Locate the cell with the specified text and output its (X, Y) center coordinate. 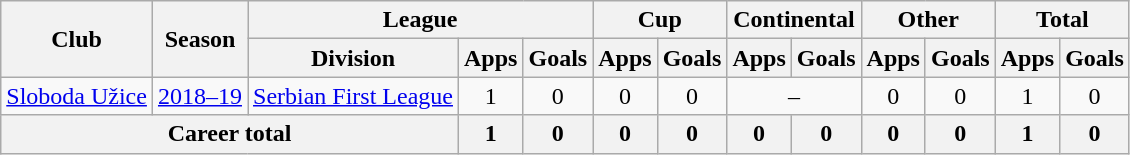
Club (77, 39)
Other (928, 20)
– (794, 96)
Cup (660, 20)
Season (200, 39)
Sloboda Užice (77, 96)
Division (354, 58)
League (420, 20)
2018–19 (200, 96)
Serbian First League (354, 96)
Continental (794, 20)
Total (1062, 20)
Career total (230, 134)
